Identify which cell holds the provided text, then report its [x, y] central coordinate. 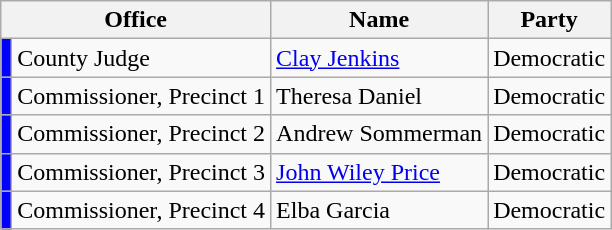
County Judge [142, 58]
Office [136, 20]
Commissioner, Precinct 1 [142, 96]
Clay Jenkins [380, 58]
Commissioner, Precinct 4 [142, 210]
Theresa Daniel [380, 96]
John Wiley Price [380, 172]
Andrew Sommerman [380, 134]
Elba Garcia [380, 210]
Commissioner, Precinct 2 [142, 134]
Name [380, 20]
Commissioner, Precinct 3 [142, 172]
Party [550, 20]
